Return (x, y) of the center of cell containing provided text 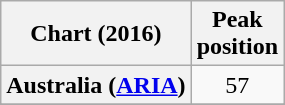
Peak position (237, 34)
Australia (ARIA) (96, 85)
Chart (2016) (96, 34)
57 (237, 85)
